Identify which cell holds the provided text, then report its [x, y] central coordinate. 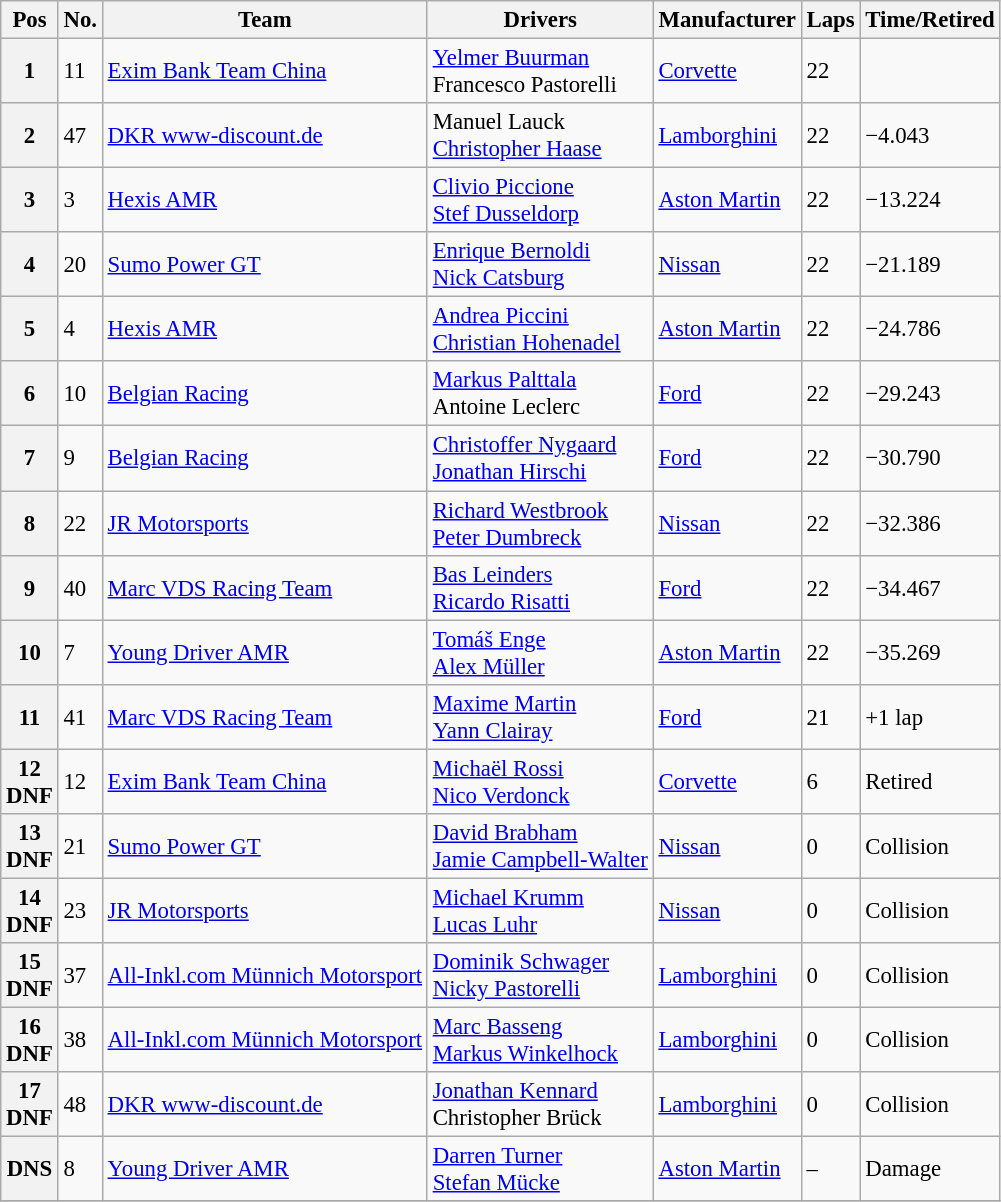
Pos [30, 20]
Richard Westbrook Peter Dumbreck [540, 524]
Manufacturer [727, 20]
Dominik Schwager Nicky Pastorelli [540, 976]
No. [80, 20]
Drivers [540, 20]
Retired [930, 782]
−21.189 [930, 264]
DNS [30, 1170]
13DNF [30, 846]
−29.243 [930, 394]
15DNF [30, 976]
−13.224 [930, 200]
20 [80, 264]
16DNF [30, 1040]
23 [80, 910]
Darren Turner Stefan Mücke [540, 1170]
12DNF [30, 782]
−32.386 [930, 524]
−30.790 [930, 458]
−34.467 [930, 588]
David Brabham Jamie Campbell-Walter [540, 846]
Jonathan Kennard Christopher Brück [540, 1104]
14DNF [30, 910]
−35.269 [930, 652]
Marc Basseng Markus Winkelhock [540, 1040]
47 [80, 136]
48 [80, 1104]
Laps [830, 20]
−24.786 [930, 330]
– [830, 1170]
Clivio Piccione Stef Dusseldorp [540, 200]
17DNF [30, 1104]
5 [30, 330]
Markus Palttala Antoine Leclerc [540, 394]
1 [30, 72]
12 [80, 782]
Damage [930, 1170]
Michael Krumm Lucas Luhr [540, 910]
40 [80, 588]
Andrea Piccini Christian Hohenadel [540, 330]
Time/Retired [930, 20]
Manuel Lauck Christopher Haase [540, 136]
Maxime Martin Yann Clairay [540, 716]
Yelmer Buurman Francesco Pastorelli [540, 72]
Tomáš Enge Alex Müller [540, 652]
Bas Leinders Ricardo Risatti [540, 588]
+1 lap [930, 716]
Enrique Bernoldi Nick Catsburg [540, 264]
Michaël Rossi Nico Verdonck [540, 782]
Team [264, 20]
−4.043 [930, 136]
38 [80, 1040]
2 [30, 136]
37 [80, 976]
Christoffer Nygaard Jonathan Hirschi [540, 458]
41 [80, 716]
